Detect which cell encompasses the target text, then output its (X, Y) center coordinate. 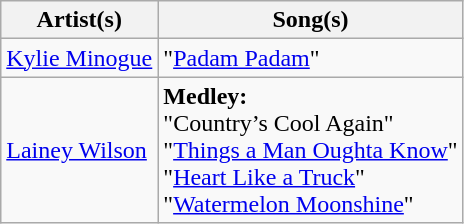
Kylie Minogue (80, 58)
"Padam Padam" (310, 58)
Lainey Wilson (80, 150)
Medley:"Country’s Cool Again""Things a Man Oughta Know""Heart Like a Truck""Watermelon Moonshine" (310, 150)
Song(s) (310, 20)
Artist(s) (80, 20)
